Scan for the cell matching the given text and deliver its (X, Y) coordinate at center. 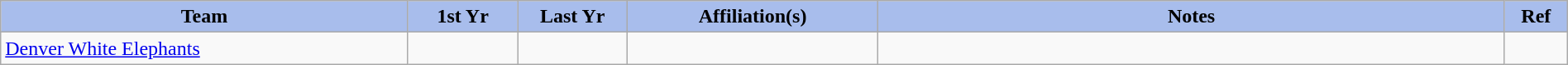
Last Yr (572, 17)
Affiliation(s) (753, 17)
Denver White Elephants (205, 48)
Ref (1536, 17)
Notes (1192, 17)
1st Yr (463, 17)
Team (205, 17)
